Return [X, Y] of the center of cell containing provided text 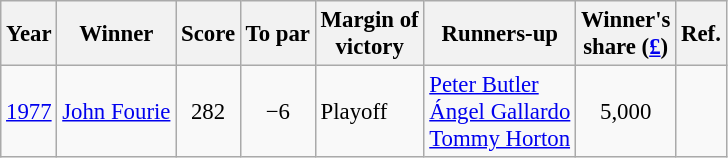
To par [278, 34]
5,000 [626, 112]
Winner'sshare (£) [626, 34]
282 [208, 112]
1977 [29, 112]
−6 [278, 112]
Year [29, 34]
Ref. [701, 34]
Margin ofvictory [370, 34]
Playoff [370, 112]
Runners-up [500, 34]
Score [208, 34]
John Fourie [116, 112]
Peter Butler Ángel Gallardo Tommy Horton [500, 112]
Winner [116, 34]
